Return (x, y) of the center of cell containing provided text 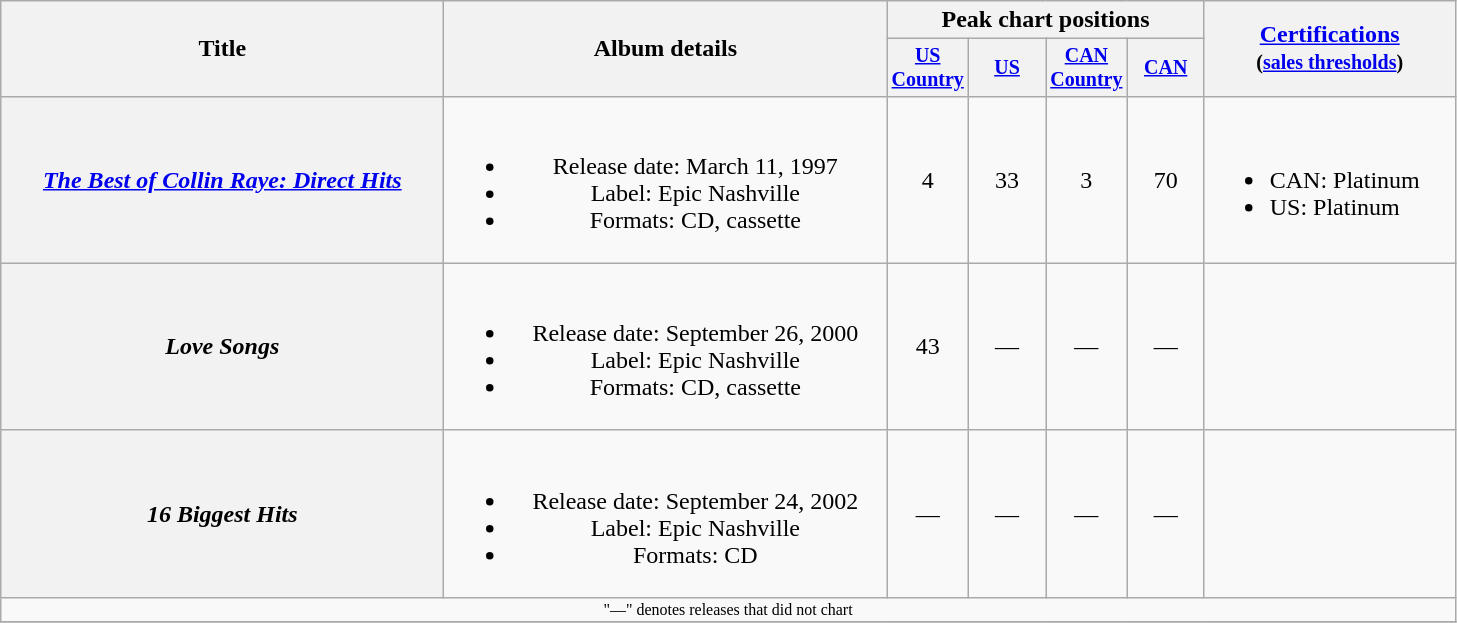
3 (1087, 180)
4 (928, 180)
US Country (928, 68)
33 (1008, 180)
"—" denotes releases that did not chart (728, 609)
CAN Country (1087, 68)
Peak chart positions (1046, 20)
43 (928, 346)
Title (222, 49)
The Best of Collin Raye: Direct Hits (222, 180)
CAN: PlatinumUS: Platinum (1330, 180)
16 Biggest Hits (222, 514)
70 (1166, 180)
CAN (1166, 68)
Release date: March 11, 1997Label: Epic NashvilleFormats: CD, cassette (666, 180)
Certifications(sales thresholds) (1330, 49)
Release date: September 24, 2002Label: Epic NashvilleFormats: CD (666, 514)
US (1008, 68)
Album details (666, 49)
Love Songs (222, 346)
Release date: September 26, 2000Label: Epic NashvilleFormats: CD, cassette (666, 346)
